For the text-containing cell, return its midpoint in [X, Y] coordinate format. 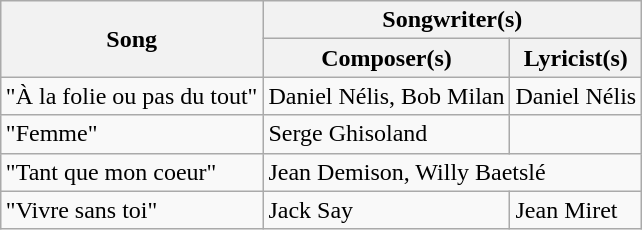
"Vivre sans toi" [132, 210]
Jack Say [386, 210]
Lyricist(s) [576, 58]
Song [132, 39]
"Tant que mon coeur" [132, 172]
Daniel Nélis [576, 96]
Songwriter(s) [452, 20]
Composer(s) [386, 58]
"À la folie ou pas du tout" [132, 96]
"Femme" [132, 134]
Daniel Nélis, Bob Milan [386, 96]
Serge Ghisoland [386, 134]
Jean Miret [576, 210]
Jean Demison, Willy Baetslé [452, 172]
